Detect which cell encompasses the target text, then output its [x, y] center coordinate. 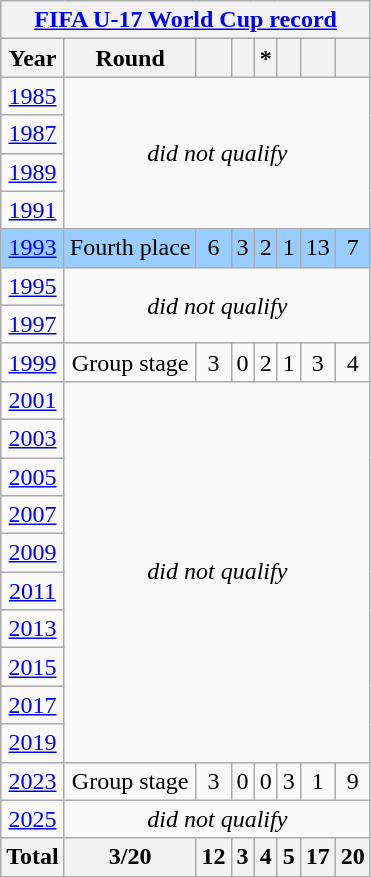
2005 [33, 477]
2025 [33, 819]
FIFA U-17 World Cup record [186, 20]
2009 [33, 553]
1989 [33, 172]
* [266, 58]
1997 [33, 324]
13 [318, 248]
1985 [33, 96]
20 [352, 857]
2011 [33, 591]
12 [214, 857]
3/20 [130, 857]
Round [130, 58]
2023 [33, 781]
1991 [33, 210]
2017 [33, 705]
2001 [33, 400]
Fourth place [130, 248]
2019 [33, 743]
2007 [33, 515]
2015 [33, 667]
9 [352, 781]
2003 [33, 438]
Total [33, 857]
1993 [33, 248]
17 [318, 857]
2013 [33, 629]
6 [214, 248]
Year [33, 58]
5 [288, 857]
1987 [33, 134]
1995 [33, 286]
1999 [33, 362]
7 [352, 248]
